From the cell containing the given text, extract its center point as [x, y] coordinate. 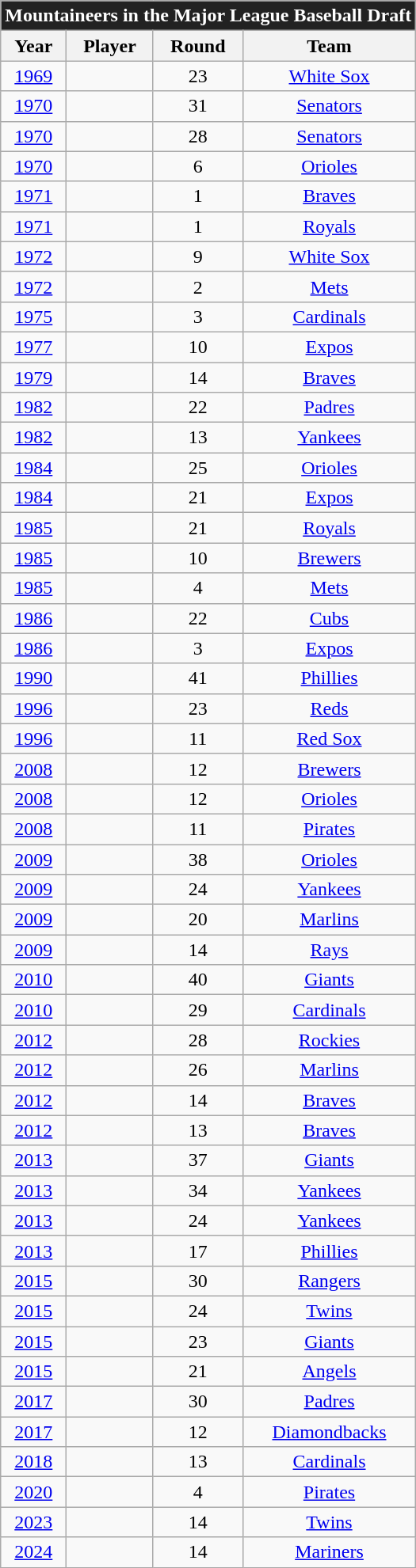
2 [198, 287]
34 [198, 1190]
Angels [329, 1372]
25 [198, 468]
Team [329, 46]
9 [198, 256]
Rockies [329, 1040]
Round [198, 46]
1990 [33, 678]
2020 [33, 1492]
1969 [33, 76]
Reds [329, 708]
38 [198, 859]
2024 [33, 1552]
41 [198, 678]
Diamondbacks [329, 1432]
37 [198, 1160]
17 [198, 1251]
31 [198, 106]
20 [198, 920]
2023 [33, 1522]
Rangers [329, 1281]
Mariners [329, 1552]
29 [198, 1010]
26 [198, 1070]
Rays [329, 950]
Player [109, 46]
40 [198, 980]
1979 [33, 378]
Red Sox [329, 738]
Cubs [329, 618]
1977 [33, 347]
Year [33, 46]
2018 [33, 1462]
Mountaineers in the Major League Baseball Draft [208, 16]
1975 [33, 317]
6 [198, 166]
